Pinpoint the cell where the given text exists, returning its [x, y] midpoint coordinate. 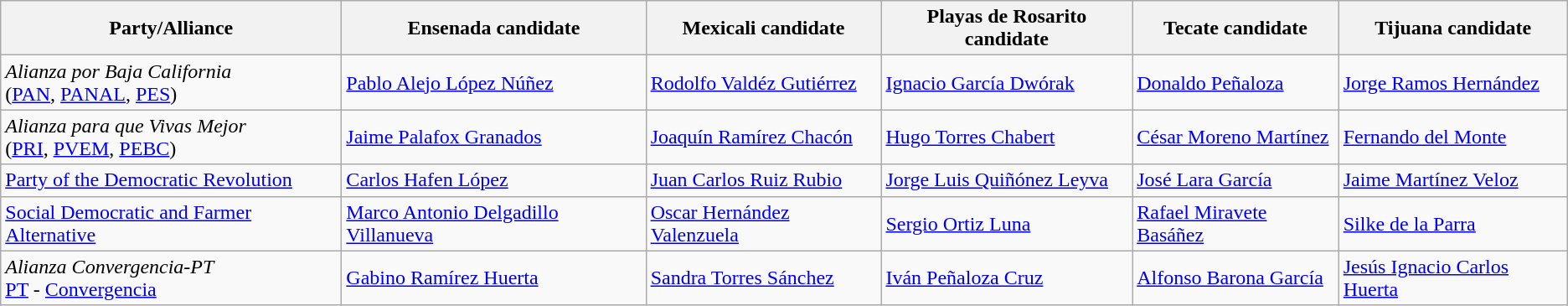
Alfonso Barona García [1236, 278]
Ensenada candidate [494, 29]
Alianza por Baja California (PAN, PANAL, PES) [171, 82]
Carlos Hafen López [494, 180]
Jorge Ramos Hernández [1452, 82]
Silke de la Parra [1452, 223]
Donaldo Peñaloza [1236, 82]
Jorge Luis Quiñónez Leyva [1007, 180]
Iván Peñaloza Cruz [1007, 278]
Playas de Rosarito candidate [1007, 29]
Sandra Torres Sánchez [764, 278]
Sergio Ortiz Luna [1007, 223]
Marco Antonio Delgadillo Villanueva [494, 223]
Joaquín Ramírez Chacón [764, 137]
Social Democratic and Farmer Alternative [171, 223]
José Lara García [1236, 180]
Ignacio García Dwórak [1007, 82]
Hugo Torres Chabert [1007, 137]
Tecate candidate [1236, 29]
Mexicali candidate [764, 29]
Jesús Ignacio Carlos Huerta [1452, 278]
Party of the Democratic Revolution [171, 180]
Fernando del Monte [1452, 137]
Tijuana candidate [1452, 29]
Oscar Hernández Valenzuela [764, 223]
César Moreno Martínez [1236, 137]
Alianza para que Vivas Mejor (PRI, PVEM, PEBC) [171, 137]
Alianza Convergencia-PT PT - Convergencia [171, 278]
Juan Carlos Ruiz Rubio [764, 180]
Jaime Martínez Veloz [1452, 180]
Rafael Miravete Basáñez [1236, 223]
Pablo Alejo López Núñez [494, 82]
Party/Alliance [171, 29]
Jaime Palafox Granados [494, 137]
Gabino Ramírez Huerta [494, 278]
Rodolfo Valdéz Gutiérrez [764, 82]
